Provide the [X, Y] coordinate of the cell's center where the given text is located.  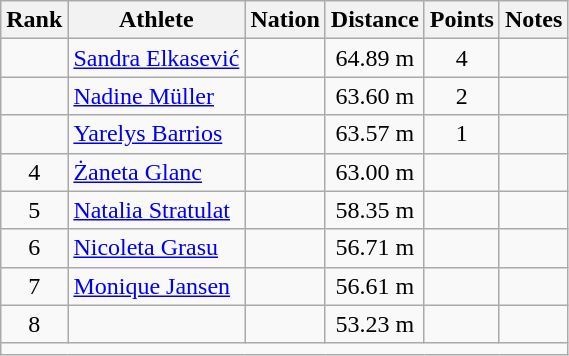
Athlete [156, 20]
63.00 m [374, 172]
53.23 m [374, 324]
5 [34, 210]
1 [462, 134]
Nation [285, 20]
Notes [533, 20]
63.60 m [374, 96]
56.61 m [374, 286]
2 [462, 96]
56.71 m [374, 248]
Points [462, 20]
Natalia Stratulat [156, 210]
Rank [34, 20]
58.35 m [374, 210]
Żaneta Glanc [156, 172]
Yarelys Barrios [156, 134]
7 [34, 286]
64.89 m [374, 58]
8 [34, 324]
Monique Jansen [156, 286]
6 [34, 248]
Nicoleta Grasu [156, 248]
Nadine Müller [156, 96]
Sandra Elkasević [156, 58]
63.57 m [374, 134]
Distance [374, 20]
